From the cell containing the given text, extract its center point as (x, y) coordinate. 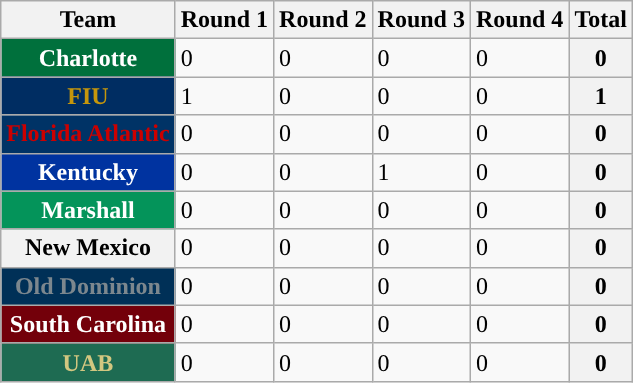
Round 3 (421, 20)
UAB (88, 362)
Florida Atlantic (88, 134)
Team (88, 20)
New Mexico (88, 248)
South Carolina (88, 324)
Charlotte (88, 58)
Marshall (88, 210)
Old Dominion (88, 286)
Round 2 (323, 20)
Total (601, 20)
Round 1 (224, 20)
Kentucky (88, 172)
FIU (88, 96)
Round 4 (519, 20)
